Search for the cell housing the specified text and yield its [x, y] center coordinate. 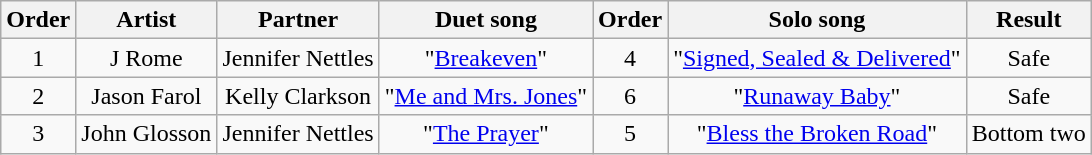
2 [38, 96]
Partner [298, 20]
Duet song [486, 20]
4 [630, 58]
Artist [146, 20]
3 [38, 134]
Bottom two [1028, 134]
Solo song [818, 20]
1 [38, 58]
"The Prayer" [486, 134]
John Glosson [146, 134]
"Bless the Broken Road" [818, 134]
"Runaway Baby" [818, 96]
Kelly Clarkson [298, 96]
"Me and Mrs. Jones" [486, 96]
Result [1028, 20]
"Signed, Sealed & Delivered" [818, 58]
Jason Farol [146, 96]
"Breakeven" [486, 58]
5 [630, 134]
J Rome [146, 58]
6 [630, 96]
